Pinpoint the cell where the given text exists, returning its [x, y] midpoint coordinate. 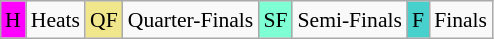
Heats [56, 20]
H [13, 20]
SF [275, 20]
Finals [460, 20]
QF [104, 20]
F [418, 20]
Semi-Finals [349, 20]
Quarter-Finals [191, 20]
